Identify which cell holds the provided text, then report its (X, Y) central coordinate. 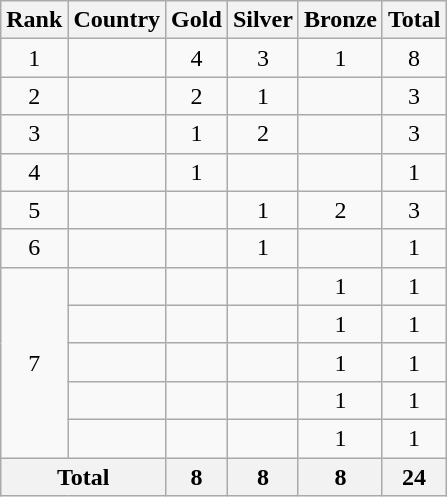
Silver (262, 20)
Rank (34, 20)
7 (34, 362)
6 (34, 248)
Bronze (340, 20)
Gold (197, 20)
24 (414, 477)
Country (117, 20)
5 (34, 210)
